Return (x, y) of the center of cell containing provided text 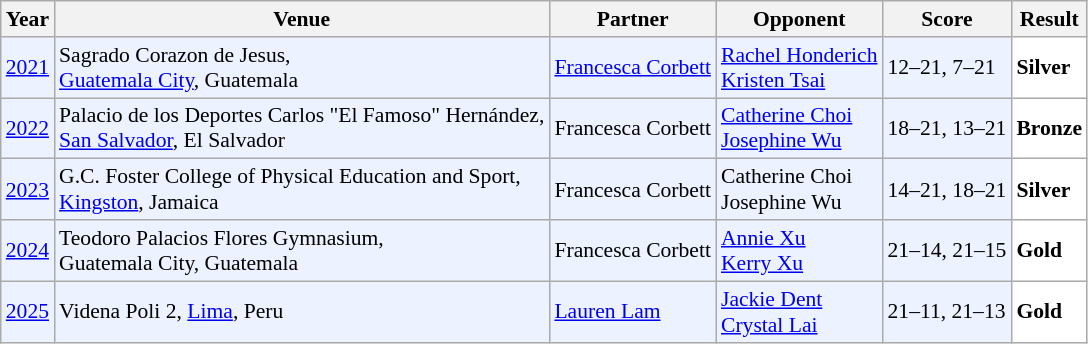
2023 (28, 190)
Rachel Honderich Kristen Tsai (800, 68)
12–21, 7–21 (948, 68)
2022 (28, 128)
Result (1049, 19)
Score (948, 19)
Jackie Dent Crystal Lai (800, 312)
2025 (28, 312)
Annie Xu Kerry Xu (800, 250)
2024 (28, 250)
Videna Poli 2, Lima, Peru (302, 312)
21–14, 21–15 (948, 250)
Sagrado Corazon de Jesus,Guatemala City, Guatemala (302, 68)
14–21, 18–21 (948, 190)
Partner (632, 19)
Teodoro Palacios Flores Gymnasium,Guatemala City, Guatemala (302, 250)
Opponent (800, 19)
Venue (302, 19)
G.C. Foster College of Physical Education and Sport,Kingston, Jamaica (302, 190)
Lauren Lam (632, 312)
Bronze (1049, 128)
Palacio de los Deportes Carlos "El Famoso" Hernández,San Salvador, El Salvador (302, 128)
21–11, 21–13 (948, 312)
Year (28, 19)
18–21, 13–21 (948, 128)
2021 (28, 68)
